Extract the [x, y] coordinate from the center of the cell holding the provided text.  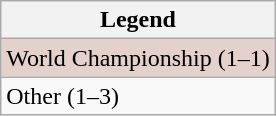
Other (1–3) [138, 96]
Legend [138, 20]
World Championship (1–1) [138, 58]
